Detect which cell encompasses the target text, then output its [X, Y] center coordinate. 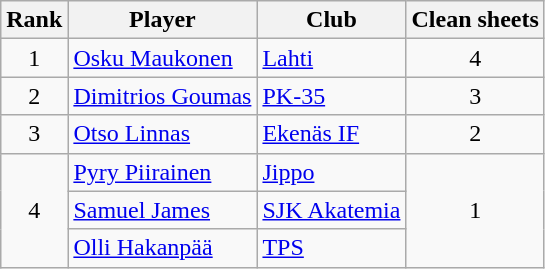
Club [332, 20]
Otso Linnas [162, 134]
Ekenäs IF [332, 134]
Olli Hakanpää [162, 248]
PK-35 [332, 96]
Player [162, 20]
Lahti [332, 58]
Clean sheets [475, 20]
Rank [34, 20]
TPS [332, 248]
Dimitrios Goumas [162, 96]
SJK Akatemia [332, 210]
Pyry Piirainen [162, 172]
Samuel James [162, 210]
Jippo [332, 172]
Osku Maukonen [162, 58]
